Locate the cell with the specified text and output its [X, Y] center coordinate. 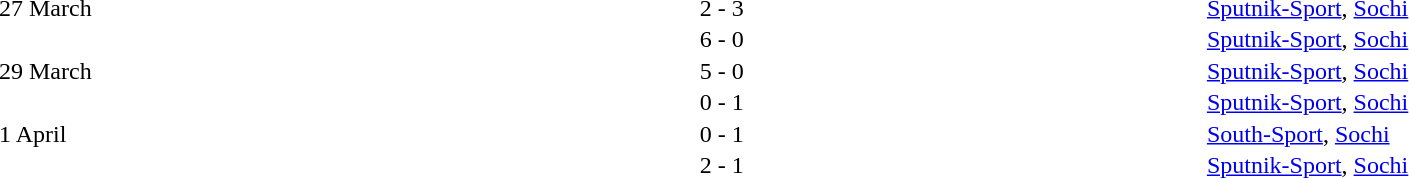
6 - 0 [722, 39]
5 - 0 [722, 71]
